Detect which cell encompasses the target text, then output its (x, y) center coordinate. 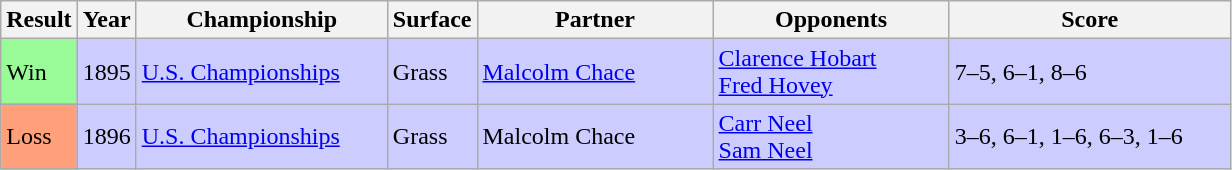
Year (106, 20)
Championship (262, 20)
Score (1090, 20)
Carr Neel Sam Neel (831, 136)
Loss (39, 136)
Win (39, 72)
Opponents (831, 20)
1895 (106, 72)
Clarence Hobart Fred Hovey (831, 72)
1896 (106, 136)
3–6, 6–1, 1–6, 6–3, 1–6 (1090, 136)
Partner (595, 20)
7–5, 6–1, 8–6 (1090, 72)
Result (39, 20)
Surface (432, 20)
